Identify which cell holds the provided text, then report its [x, y] central coordinate. 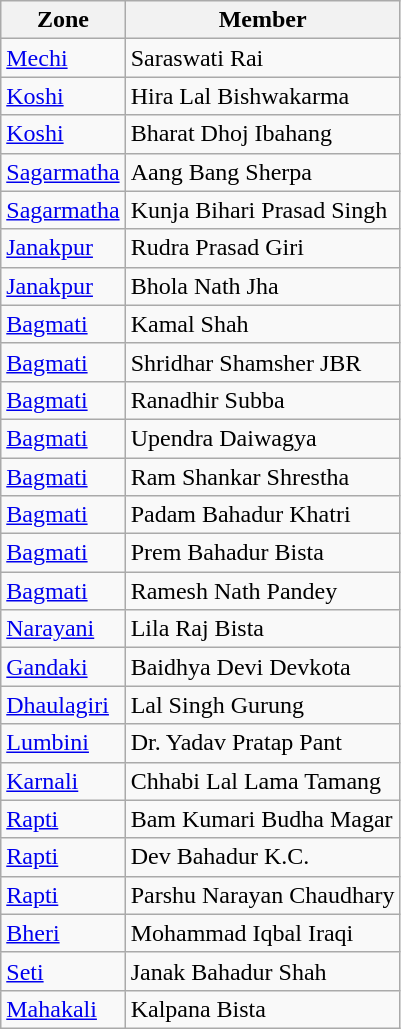
Dhaulagiri [63, 705]
Ramesh Nath Pandey [262, 591]
Prem Bahadur Bista [262, 553]
Bharat Dhoj Ibahang [262, 134]
Padam Bahadur Khatri [262, 515]
Narayani [63, 629]
Lumbini [63, 743]
Baidhya Devi Devkota [262, 667]
Karnali [63, 781]
Bam Kumari Budha Magar [262, 819]
Mohammad Iqbal Iraqi [262, 933]
Member [262, 20]
Gandaki [63, 667]
Kamal Shah [262, 324]
Ranadhir Subba [262, 400]
Upendra Daiwagya [262, 438]
Bhola Nath Jha [262, 286]
Mahakali [63, 1009]
Lal Singh Gurung [262, 705]
Shridhar Shamsher JBR [262, 362]
Kalpana Bista [262, 1009]
Aang Bang Sherpa [262, 172]
Zone [63, 20]
Parshu Narayan Chaudhary [262, 895]
Chhabi Lal Lama Tamang [262, 781]
Kunja Bihari Prasad Singh [262, 210]
Hira Lal Bishwakarma [262, 96]
Saraswati Rai [262, 58]
Janak Bahadur Shah [262, 971]
Dev Bahadur K.C. [262, 857]
Bheri [63, 933]
Lila Raj Bista [262, 629]
Rudra Prasad Giri [262, 248]
Ram Shankar Shrestha [262, 477]
Seti [63, 971]
Mechi [63, 58]
Dr. Yadav Pratap Pant [262, 743]
